Return [x, y] of the center of cell containing provided text 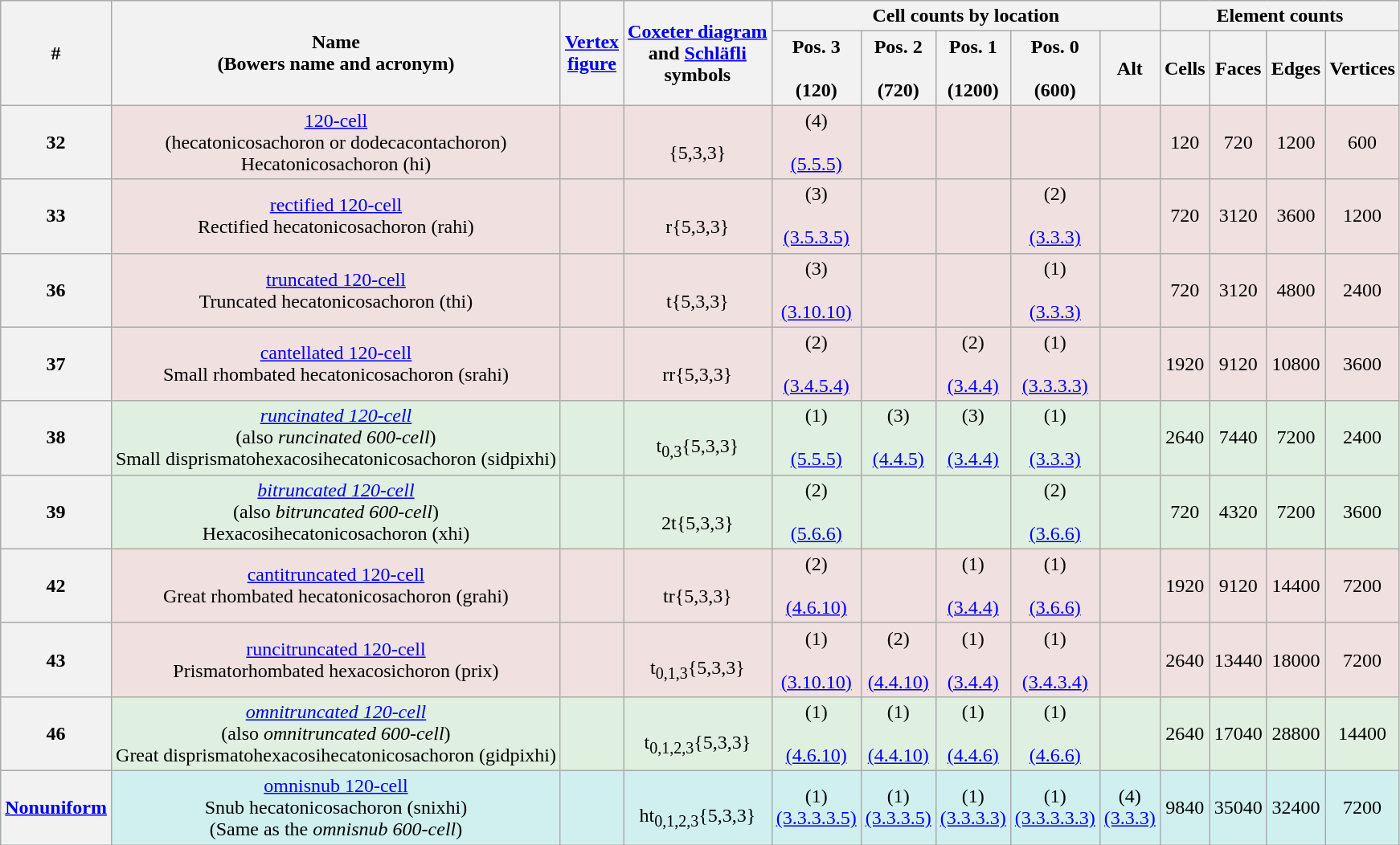
35040 [1238, 807]
43 [56, 659]
Edges [1296, 68]
(1)(4.4.6) [972, 733]
17040 [1238, 733]
(1)(3.3.3.5) [899, 807]
(3)(3.4.4) [972, 438]
Vertexfigure [592, 53]
32 [56, 142]
t0,1,3{5,3,3} [698, 659]
18000 [1296, 659]
{5,3,3} [698, 142]
ht0,1,2,3{5,3,3} [698, 807]
(1)(3.10.10) [817, 659]
(3)(4.4.5) [899, 438]
(2)(5.6.6) [817, 512]
9840 [1185, 807]
Vertices [1363, 68]
t{5,3,3} [698, 290]
(4)(3.3.3) [1130, 807]
Cell counts by location [966, 16]
(3)(3.5.3.5) [817, 216]
rectified 120-cellRectified hecatonicosachoron (rahi) [336, 216]
28800 [1296, 733]
(2)(3.4.5.4) [817, 364]
13440 [1238, 659]
runcinated 120-cell(also runcinated 600-cell)Small disprismatohexacosihecatonicosachoron (sidpixhi) [336, 438]
38 [56, 438]
4800 [1296, 290]
2t{5,3,3} [698, 512]
t0,3{5,3,3} [698, 438]
(1)(3.3.3.3.5) [817, 807]
7440 [1238, 438]
(4)(5.5.5) [817, 142]
(1)(4.6.10) [817, 733]
Pos. 2(720) [899, 68]
(2)(4.6.10) [817, 586]
120-cell(hecatonicosachoron or dodecacontachoron)Hecatonicosachoron (hi) [336, 142]
36 [56, 290]
Pos. 3(120) [817, 68]
Nonuniform [56, 807]
(2)(3.6.6) [1054, 512]
46 [56, 733]
rr{5,3,3} [698, 364]
cantitruncated 120-cellGreat rhombated hecatonicosachoron (grahi) [336, 586]
# [56, 53]
truncated 120-cellTruncated hecatonicosachoron (thi) [336, 290]
(3)(3.10.10) [817, 290]
(2)(3.4.4) [972, 364]
Pos. 0(600) [1054, 68]
omnitruncated 120-cell(also omnitruncated 600-cell)Great disprismatohexacosihecatonicosachoron (gidpixhi) [336, 733]
4320 [1238, 512]
(2)(4.4.10) [899, 659]
(1)(4.4.10) [899, 733]
(2)(3.3.3) [1054, 216]
Coxeter diagramand Schläflisymbols [698, 53]
39 [56, 512]
Alt [1130, 68]
37 [56, 364]
(1)(3.4.3.4) [1054, 659]
10800 [1296, 364]
42 [56, 586]
Element counts [1279, 16]
r{5,3,3} [698, 216]
runcitruncated 120-cellPrismatorhombated hexacosichoron (prix) [336, 659]
(1)(5.5.5) [817, 438]
600 [1363, 142]
bitruncated 120-cell(also bitruncated 600-cell)Hexacosihecatonicosachoron (xhi) [336, 512]
Cells [1185, 68]
Name(Bowers name and acronym) [336, 53]
omnisnub 120-cellSnub hecatonicosachoron (snixhi)(Same as the omnisnub 600-cell) [336, 807]
Pos. 1(1200) [972, 68]
(1)(3.6.6) [1054, 586]
(1)(4.6.6) [1054, 733]
120 [1185, 142]
tr{5,3,3} [698, 586]
Faces [1238, 68]
t0,1,2,3{5,3,3} [698, 733]
33 [56, 216]
(1)(3.3.3.3.3) [1054, 807]
32400 [1296, 807]
cantellated 120-cellSmall rhombated hecatonicosachoron (srahi) [336, 364]
